Locate the cell with the specified text and output its (x, y) center coordinate. 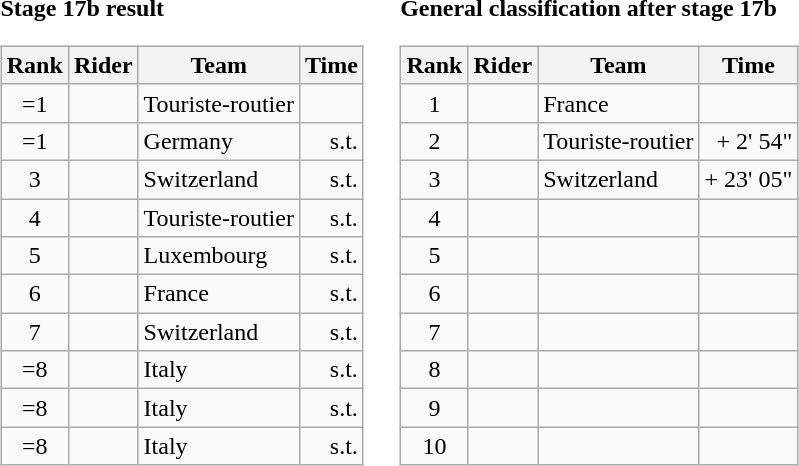
9 (434, 408)
Germany (218, 141)
10 (434, 446)
+ 23' 05" (748, 179)
+ 2' 54" (748, 141)
Luxembourg (218, 256)
1 (434, 103)
2 (434, 141)
8 (434, 370)
